For the text-containing cell, return its midpoint in (x, y) coordinate format. 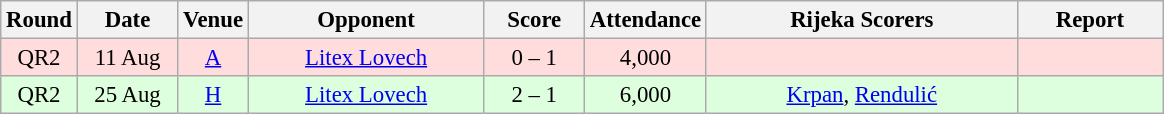
Opponent (366, 20)
Report (1090, 20)
H (214, 95)
Krpan, Rendulić (862, 95)
6,000 (646, 95)
2 – 1 (534, 95)
Attendance (646, 20)
Date (128, 20)
4,000 (646, 58)
Rijeka Scorers (862, 20)
0 – 1 (534, 58)
Score (534, 20)
11 Aug (128, 58)
A (214, 58)
Round (39, 20)
25 Aug (128, 95)
Venue (214, 20)
